From the cell containing the given text, extract its center point as (X, Y) coordinate. 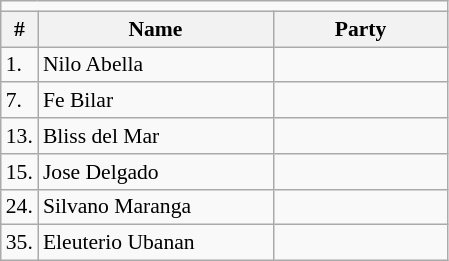
Bliss del Mar (156, 136)
Silvano Maranga (156, 207)
24. (20, 207)
15. (20, 172)
1. (20, 65)
13. (20, 136)
Nilo Abella (156, 65)
Eleuterio Ubanan (156, 243)
Jose Delgado (156, 172)
Party (360, 29)
7. (20, 101)
# (20, 29)
35. (20, 243)
Fe Bilar (156, 101)
Name (156, 29)
